Scan for the cell matching the given text and deliver its [x, y] coordinate at center. 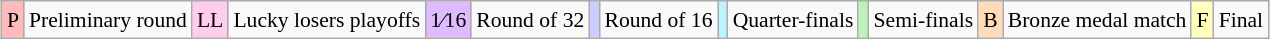
Round of 32 [530, 20]
F [1202, 20]
P [13, 20]
LL [210, 20]
Semi-finals [924, 20]
B [990, 20]
Preliminary round [108, 20]
Quarter-finals [794, 20]
1⁄16 [448, 20]
Lucky losers playoffs [326, 20]
Bronze medal match [1098, 20]
Round of 16 [658, 20]
Final [1242, 20]
